From the cell containing the given text, extract its center point as (X, Y) coordinate. 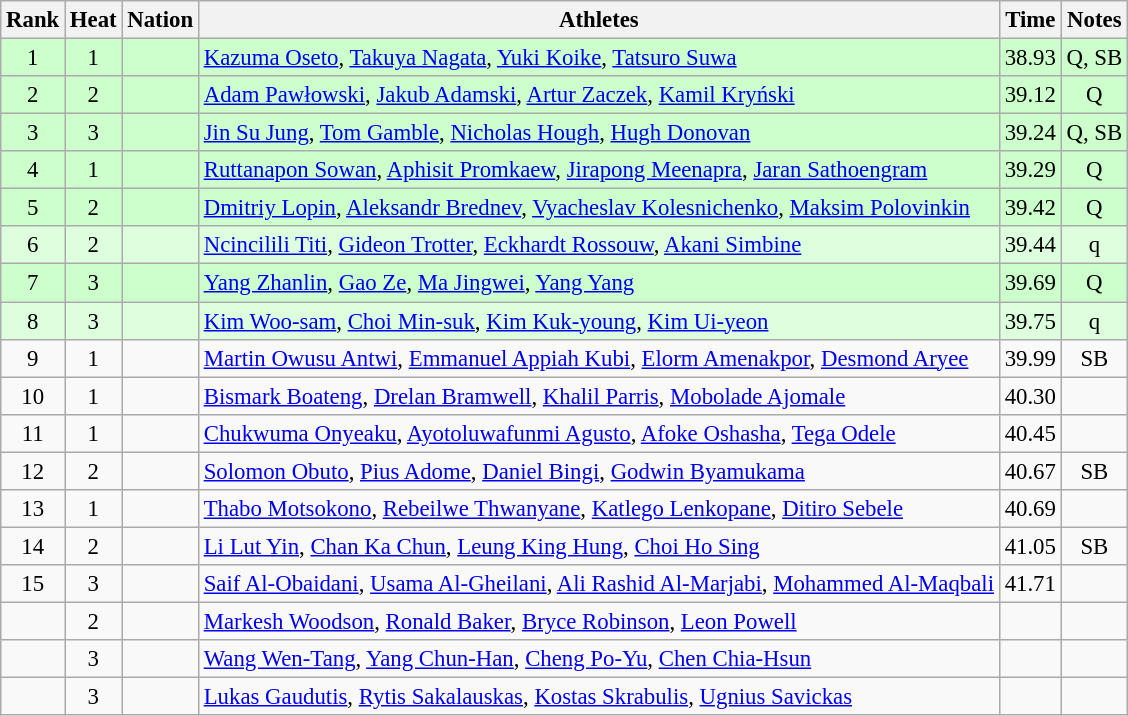
38.93 (1030, 58)
5 (33, 208)
Jin Su Jung, Tom Gamble, Nicholas Hough, Hugh Donovan (598, 133)
39.75 (1030, 321)
Rank (33, 20)
Ncincilili Titi, Gideon Trotter, Eckhardt Rossouw, Akani Simbine (598, 245)
Martin Owusu Antwi, Emmanuel Appiah Kubi, Elorm Amenakpor, Desmond Aryee (598, 358)
11 (33, 433)
12 (33, 471)
39.29 (1030, 170)
40.30 (1030, 396)
7 (33, 283)
Athletes (598, 20)
Solomon Obuto, Pius Adome, Daniel Bingi, Godwin Byamukama (598, 471)
Dmitriy Lopin, Aleksandr Brednev, Vyacheslav Kolesnichenko, Maksim Polovinkin (598, 208)
39.99 (1030, 358)
4 (33, 170)
Markesh Woodson, Ronald Baker, Bryce Robinson, Leon Powell (598, 621)
39.69 (1030, 283)
40.69 (1030, 509)
13 (33, 509)
Kim Woo-sam, Choi Min-suk, Kim Kuk-young, Kim Ui-yeon (598, 321)
Heat (94, 20)
14 (33, 546)
15 (33, 584)
Lukas Gaudutis, Rytis Sakalauskas, Kostas Skrabulis, Ugnius Savickas (598, 697)
Time (1030, 20)
Nation (160, 20)
8 (33, 321)
Ruttanapon Sowan, Aphisit Promkaew, Jirapong Meenapra, Jaran Sathoengram (598, 170)
Adam Pawłowski, Jakub Adamski, Artur Zaczek, Kamil Kryński (598, 95)
39.42 (1030, 208)
6 (33, 245)
Notes (1094, 20)
41.05 (1030, 546)
40.67 (1030, 471)
10 (33, 396)
Yang Zhanlin, Gao Ze, Ma Jingwei, Yang Yang (598, 283)
Kazuma Oseto, Takuya Nagata, Yuki Koike, Tatsuro Suwa (598, 58)
39.12 (1030, 95)
Thabo Motsokono, Rebeilwe Thwanyane, Katlego Lenkopane, Ditiro Sebele (598, 509)
39.44 (1030, 245)
Li Lut Yin, Chan Ka Chun, Leung King Hung, Choi Ho Sing (598, 546)
Chukwuma Onyeaku, Ayotoluwafunmi Agusto, Afoke Oshasha, Tega Odele (598, 433)
Bismark Boateng, Drelan Bramwell, Khalil Parris, Mobolade Ajomale (598, 396)
Saif Al-Obaidani, Usama Al-Gheilani, Ali Rashid Al-Marjabi, Mohammed Al-Maqbali (598, 584)
Wang Wen-Tang, Yang Chun-Han, Cheng Po-Yu, Chen Chia-Hsun (598, 659)
40.45 (1030, 433)
39.24 (1030, 133)
41.71 (1030, 584)
9 (33, 358)
